Provide the [x, y] coordinate of the cell's center where the given text is located.  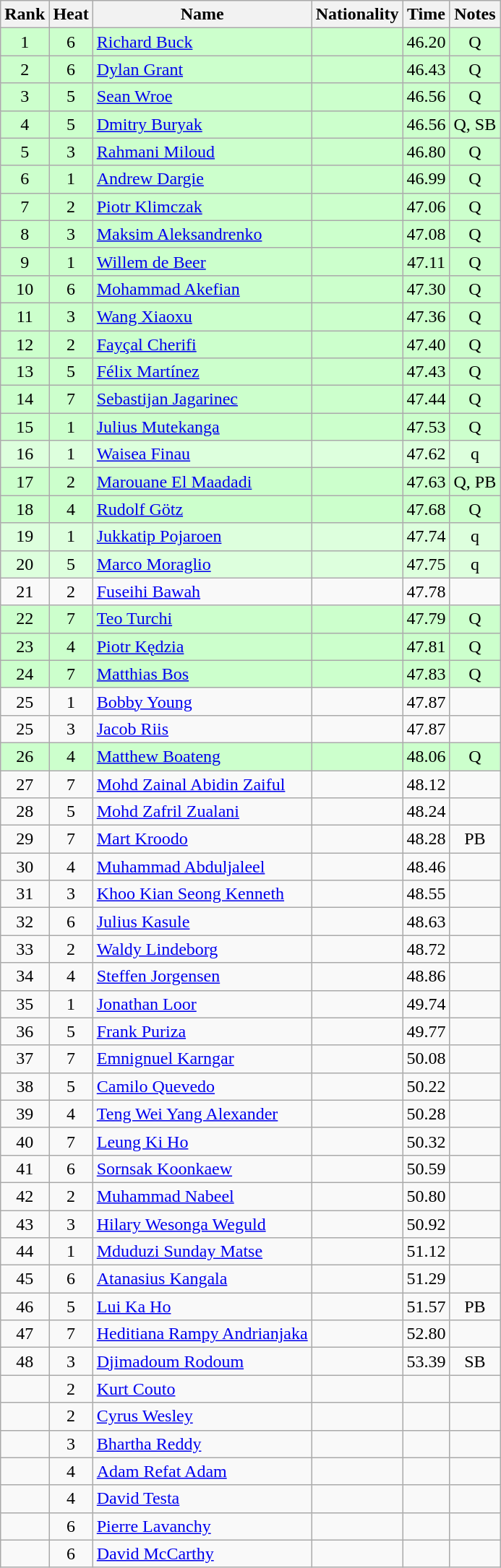
10 [25, 289]
24 [25, 674]
42 [25, 1196]
Khoo Kian Seong Kenneth [202, 894]
19 [25, 537]
14 [25, 399]
47.81 [427, 646]
8 [25, 234]
41 [25, 1169]
47.83 [427, 674]
Willem de Beer [202, 261]
Camilo Quevedo [202, 1086]
Muhammad Nabeel [202, 1196]
Teo Turchi [202, 619]
Waldy Lindeborg [202, 949]
Jonathan Loor [202, 1004]
40 [25, 1141]
48.28 [427, 839]
Mart Kroodo [202, 839]
39 [25, 1114]
28 [25, 812]
Hilary Wesonga Weguld [202, 1224]
Piotr Kędzia [202, 646]
Maksim Aleksandrenko [202, 234]
18 [25, 509]
Félix Martínez [202, 372]
Lui Ka Ho [202, 1307]
Steffen Jorgensen [202, 976]
Rahmani Miloud [202, 152]
31 [25, 894]
53.39 [427, 1361]
Julius Mutekanga [202, 427]
Julius Kasule [202, 922]
50.22 [427, 1086]
50.28 [427, 1114]
Fuseihi Bawah [202, 592]
13 [25, 372]
Bhartha Reddy [202, 1444]
Adam Refat Adam [202, 1471]
33 [25, 949]
48.12 [427, 784]
12 [25, 345]
Rank [25, 14]
Marco Moraglio [202, 564]
David McCarthy [202, 1554]
48.55 [427, 894]
52.80 [427, 1334]
47.06 [427, 207]
48.63 [427, 922]
Wang Xiaoxu [202, 316]
48.06 [427, 756]
15 [25, 427]
Time [427, 14]
Matthias Bos [202, 674]
Djimadoum Rodoum [202, 1361]
Matthew Boateng [202, 756]
37 [25, 1059]
Rudolf Götz [202, 509]
9 [25, 261]
Bobby Young [202, 701]
Richard Buck [202, 42]
Name [202, 14]
Dylan Grant [202, 69]
Leung Ki Ho [202, 1141]
Frank Puriza [202, 1031]
50.32 [427, 1141]
Notes [475, 14]
34 [25, 976]
47.43 [427, 372]
26 [25, 756]
Sean Wroe [202, 97]
47.40 [427, 345]
Jacob Riis [202, 729]
36 [25, 1031]
21 [25, 592]
47.44 [427, 399]
50.92 [427, 1224]
44 [25, 1252]
47 [25, 1334]
30 [25, 867]
Mduduzi Sunday Matse [202, 1252]
47.79 [427, 619]
50.80 [427, 1196]
48.86 [427, 976]
SB [475, 1361]
47.75 [427, 564]
Piotr Klimczak [202, 207]
48.46 [427, 867]
Pierre Lavanchy [202, 1526]
46.99 [427, 179]
20 [25, 564]
Emnignuel Karngar [202, 1059]
16 [25, 454]
32 [25, 922]
47.62 [427, 454]
22 [25, 619]
43 [25, 1224]
47.74 [427, 537]
Heat [71, 14]
23 [25, 646]
David Testa [202, 1499]
51.29 [427, 1279]
Nationality [357, 14]
Mohammad Akefian [202, 289]
47.30 [427, 289]
47.08 [427, 234]
47.63 [427, 482]
Sebastijan Jagarinec [202, 399]
27 [25, 784]
Marouane El Maadadi [202, 482]
Mohd Zafril Zualani [202, 812]
49.77 [427, 1031]
Mohd Zainal Abidin Zaiful [202, 784]
50.08 [427, 1059]
29 [25, 839]
Dmitry Buryak [202, 124]
48.72 [427, 949]
51.12 [427, 1252]
50.59 [427, 1169]
Atanasius Kangala [202, 1279]
Jukkatip Pojaroen [202, 537]
Cyrus Wesley [202, 1416]
51.57 [427, 1307]
Muhammad Abduljaleel [202, 867]
47.53 [427, 427]
Fayçal Cherifi [202, 345]
38 [25, 1086]
46.20 [427, 42]
Q, SB [475, 124]
46.43 [427, 69]
46.80 [427, 152]
Andrew Dargie [202, 179]
11 [25, 316]
48.24 [427, 812]
47.11 [427, 261]
47.78 [427, 592]
Teng Wei Yang Alexander [202, 1114]
48 [25, 1361]
Heditiana Rampy Andrianjaka [202, 1334]
46 [25, 1307]
49.74 [427, 1004]
17 [25, 482]
47.36 [427, 316]
Q, PB [475, 482]
Sornsak Koonkaew [202, 1169]
45 [25, 1279]
Kurt Couto [202, 1389]
Waisea Finau [202, 454]
47.68 [427, 509]
35 [25, 1004]
